For the text-containing cell, return its midpoint in (x, y) coordinate format. 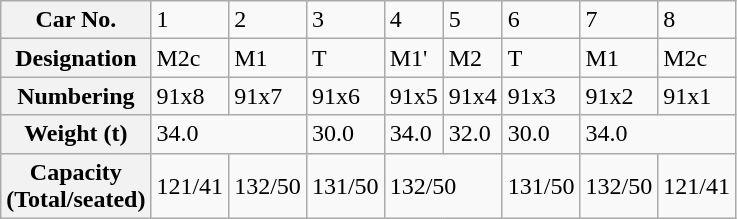
M2 (472, 58)
3 (345, 20)
91x6 (345, 96)
32.0 (472, 134)
2 (268, 20)
M1' (414, 58)
91x2 (619, 96)
91x8 (190, 96)
Designation (76, 58)
Car No. (76, 20)
1 (190, 20)
6 (541, 20)
Capacity(Total/seated) (76, 186)
Numbering (76, 96)
91x5 (414, 96)
8 (697, 20)
5 (472, 20)
Weight (t) (76, 134)
91x7 (268, 96)
7 (619, 20)
4 (414, 20)
91x3 (541, 96)
91x4 (472, 96)
91x1 (697, 96)
